From the cell containing the given text, extract its center point as (x, y) coordinate. 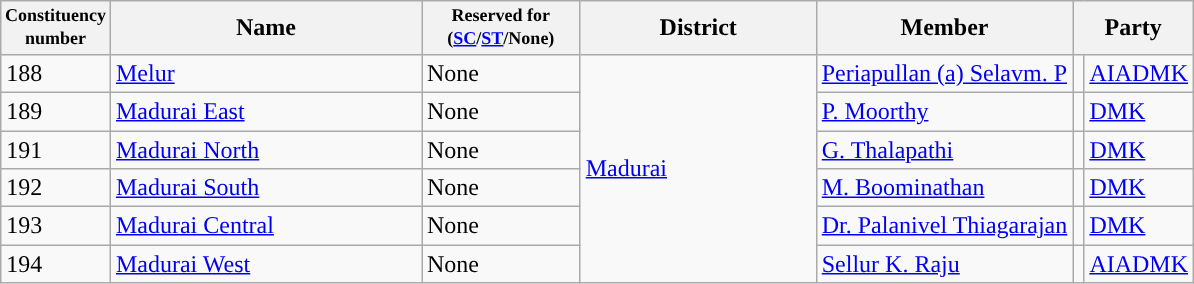
Madurai East (266, 111)
194 (56, 264)
Melur (266, 73)
Sellur K. Raju (944, 264)
G. Thalapathi (944, 150)
193 (56, 226)
Madurai Central (266, 226)
Member (944, 28)
192 (56, 188)
191 (56, 150)
188 (56, 73)
M. Boominathan (944, 188)
Name (266, 28)
Periapullan (a) Selavm. P (944, 73)
Madurai (698, 168)
Reserved for (SC/ST/None) (502, 28)
189 (56, 111)
Madurai North (266, 150)
Madurai South (266, 188)
Party (1134, 28)
Madurai West (266, 264)
District (698, 28)
Dr. Palanivel Thiagarajan (944, 226)
P. Moorthy (944, 111)
Constituency number (56, 28)
